Provide the [X, Y] coordinate of the cell's center where the given text is located.  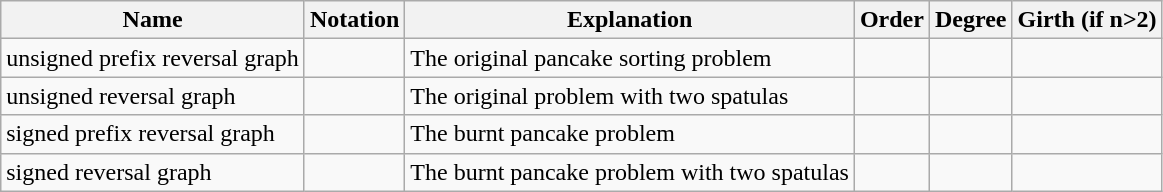
The burnt pancake problem with two spatulas [630, 172]
The original pancake sorting problem [630, 58]
Notation [354, 20]
signed prefix reversal graph [153, 134]
Girth (if n>2) [1087, 20]
The burnt pancake problem [630, 134]
Explanation [630, 20]
signed reversal graph [153, 172]
Name [153, 20]
unsigned reversal graph [153, 96]
Degree [970, 20]
The original problem with two spatulas [630, 96]
unsigned prefix reversal graph [153, 58]
Order [892, 20]
